Detect which cell encompasses the target text, then output its (x, y) center coordinate. 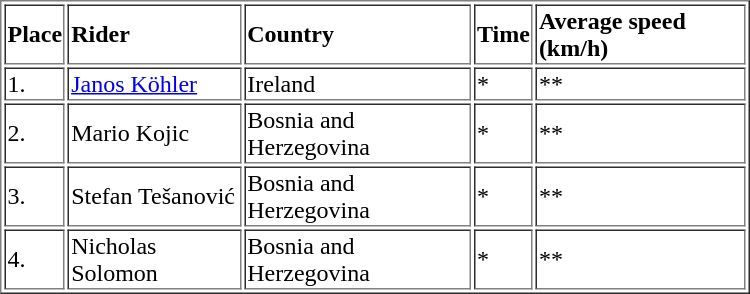
1. (34, 84)
2. (34, 134)
Country (358, 34)
Nicholas Solomon (154, 260)
3. (34, 196)
4. (34, 260)
Mario Kojic (154, 134)
Rider (154, 34)
Average speed (km/h) (641, 34)
Stefan Tešanović (154, 196)
Janos Köhler (154, 84)
Place (34, 34)
Ireland (358, 84)
Time (504, 34)
